Determine the [x, y] coordinate at the center of the cell enclosing the given text.  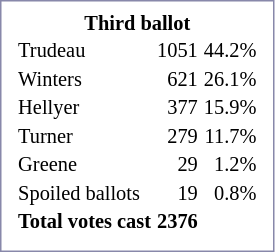
Winters [85, 80]
377 [178, 108]
0.8% [230, 194]
15.9% [230, 108]
279 [178, 136]
1.2% [230, 166]
2376 [178, 222]
Trudeau [85, 52]
26.1% [230, 80]
Total votes cast [85, 222]
Greene [85, 166]
11.7% [230, 136]
621 [178, 80]
Spoiled ballots [85, 194]
Third ballot Trudeau 1051 44.2% Winters 621 26.1% Hellyer 377 15.9% Turner 279 11.7% Greene 29 1.2% Spoiled ballots 19 0.8% Total votes cast 2376 [137, 126]
29 [178, 166]
1051 [178, 52]
Turner [85, 136]
Hellyer [85, 108]
19 [178, 194]
44.2% [230, 52]
